Extract the (X, Y) coordinate from the center of the cell holding the provided text.  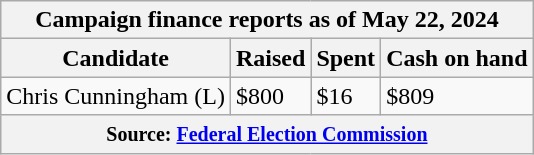
Chris Cunningham (L) (116, 96)
Source: Federal Election Commission (267, 134)
$800 (270, 96)
$809 (457, 96)
Spent (346, 58)
Cash on hand (457, 58)
Candidate (116, 58)
Campaign finance reports as of May 22, 2024 (267, 20)
$16 (346, 96)
Raised (270, 58)
